For the text-containing cell, return its midpoint in [X, Y] coordinate format. 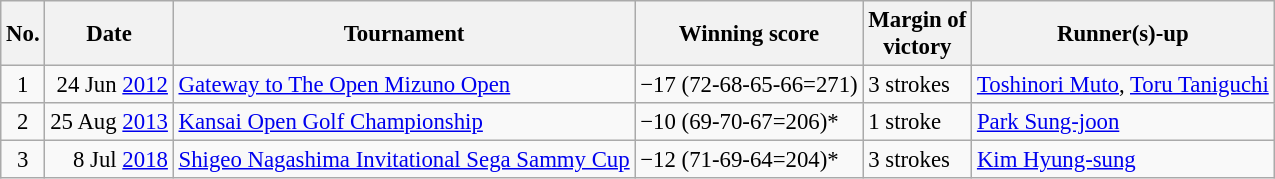
1 [23, 85]
Shigeo Nagashima Invitational Sega Sammy Cup [404, 160]
Toshinori Muto, Toru Taniguchi [1123, 85]
Park Sung-joon [1123, 122]
3 [23, 160]
Kim Hyung-sung [1123, 160]
Date [109, 34]
1 stroke [918, 122]
Margin ofvictory [918, 34]
Winning score [749, 34]
No. [23, 34]
−17 (72-68-65-66=271) [749, 85]
8 Jul 2018 [109, 160]
Kansai Open Golf Championship [404, 122]
Gateway to The Open Mizuno Open [404, 85]
25 Aug 2013 [109, 122]
2 [23, 122]
24 Jun 2012 [109, 85]
Runner(s)-up [1123, 34]
Tournament [404, 34]
−10 (69-70-67=206)* [749, 122]
−12 (71-69-64=204)* [749, 160]
